Output the [x, y] coordinate of the center of the cell containing the given text.  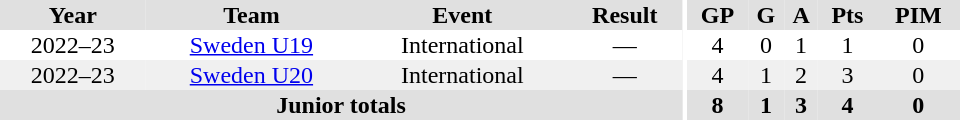
Result [625, 15]
Junior totals [341, 105]
G [766, 15]
Sweden U20 [252, 75]
Pts [848, 15]
8 [718, 105]
PIM [918, 15]
Event [462, 15]
2 [801, 75]
Team [252, 15]
GP [718, 15]
Year [73, 15]
Sweden U19 [252, 45]
A [801, 15]
